Find where the given text appears and provide that cell's center as [X, Y] coordinate. 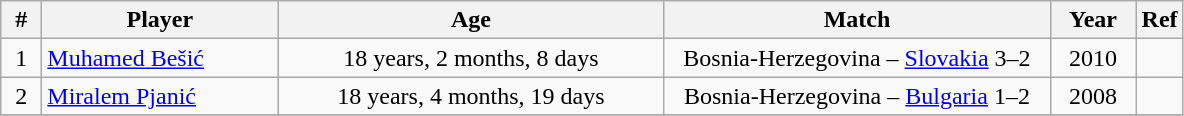
18 years, 4 months, 19 days [471, 96]
18 years, 2 months, 8 days [471, 58]
Match [857, 20]
Miralem Pjanić [160, 96]
Bosnia-Herzegovina – Bulgaria 1–2 [857, 96]
2008 [1093, 96]
2010 [1093, 58]
Age [471, 20]
Year [1093, 20]
Muhamed Bešić [160, 58]
Player [160, 20]
1 [22, 58]
Bosnia-Herzegovina – Slovakia 3–2 [857, 58]
2 [22, 96]
Ref [1160, 20]
# [22, 20]
